Provide the [x, y] coordinate of the cell's center where the given text is located.  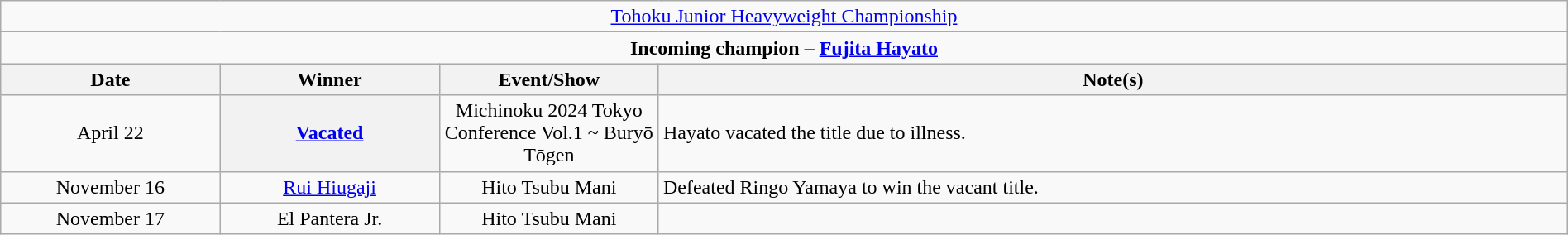
Date [111, 79]
Note(s) [1113, 79]
Vacated [329, 133]
Michinoku 2024 Tokyo Conference Vol.1 ~ Buryō Tōgen [549, 133]
El Pantera Jr. [329, 218]
April 22 [111, 133]
Event/Show [549, 79]
November 16 [111, 187]
Hayato vacated the title due to illness. [1113, 133]
Winner [329, 79]
Incoming champion – Fujita Hayato [784, 48]
Rui Hiugaji [329, 187]
November 17 [111, 218]
Tohoku Junior Heavyweight Championship [784, 17]
Defeated Ringo Yamaya to win the vacant title. [1113, 187]
